Return the (x, y) coordinate for the center point of the cell that contains the specified text.  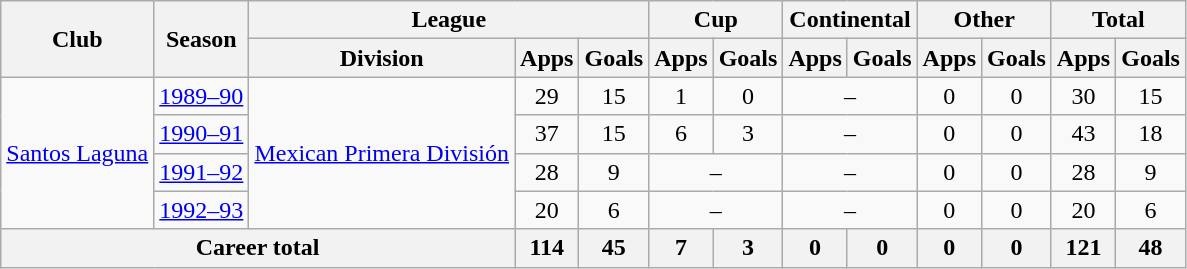
Season (202, 39)
Cup (716, 20)
121 (1083, 248)
1989–90 (202, 96)
7 (681, 248)
Division (382, 58)
Mexican Primera División (382, 153)
1991–92 (202, 172)
43 (1083, 134)
30 (1083, 96)
45 (614, 248)
29 (547, 96)
Santos Laguna (78, 153)
League (449, 20)
1992–93 (202, 210)
Career total (258, 248)
48 (1151, 248)
1 (681, 96)
Continental (850, 20)
Club (78, 39)
114 (547, 248)
1990–91 (202, 134)
18 (1151, 134)
Total (1118, 20)
Other (984, 20)
37 (547, 134)
